Return [X, Y] of the center of cell containing provided text 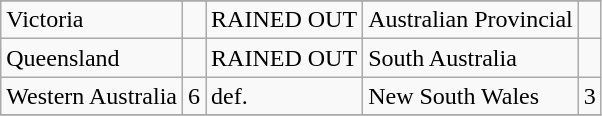
Western Australia [92, 96]
South Australia [471, 58]
Victoria [92, 20]
New South Wales [471, 96]
Australian Provincial [471, 20]
def. [284, 96]
6 [194, 96]
Queensland [92, 58]
3 [590, 96]
